For the text-containing cell, return its midpoint in (x, y) coordinate format. 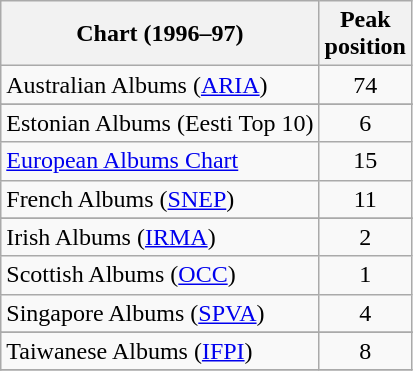
French Albums (SNEP) (160, 199)
Peakposition (365, 34)
Taiwanese Albums (IFPI) (160, 351)
Scottish Albums (OCC) (160, 275)
Irish Albums (IRMA) (160, 237)
Australian Albums (ARIA) (160, 85)
11 (365, 199)
4 (365, 313)
Estonian Albums (Eesti Top 10) (160, 123)
6 (365, 123)
1 (365, 275)
2 (365, 237)
European Albums Chart (160, 161)
Singapore Albums (SPVA) (160, 313)
8 (365, 351)
15 (365, 161)
Chart (1996–97) (160, 34)
74 (365, 85)
